Identify which cell holds the provided text, then report its [x, y] central coordinate. 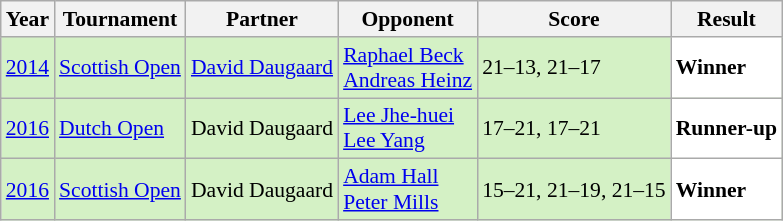
Dutch Open [120, 128]
Adam Hall Peter Mills [408, 190]
17–21, 17–21 [574, 128]
Result [726, 19]
21–13, 21–17 [574, 68]
2014 [28, 68]
Runner-up [726, 128]
Opponent [408, 19]
Year [28, 19]
Tournament [120, 19]
Score [574, 19]
Lee Jhe-huei Lee Yang [408, 128]
15–21, 21–19, 21–15 [574, 190]
Raphael Beck Andreas Heinz [408, 68]
Partner [262, 19]
